For the text-containing cell, return its midpoint in (X, Y) coordinate format. 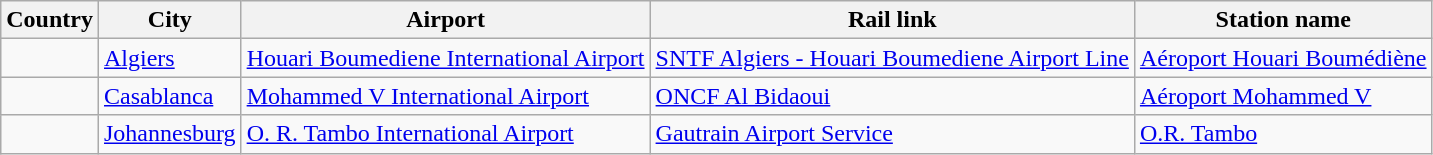
Algiers (170, 58)
City (170, 20)
Houari Boumediene International Airport (446, 58)
Mohammed V International Airport (446, 96)
Country (50, 20)
Aéroport Houari Boumédiène (1283, 58)
O. R. Tambo International Airport (446, 134)
Airport (446, 20)
O.R. Tambo (1283, 134)
Aéroport Mohammed V (1283, 96)
SNTF Algiers - Houari Boumediene Airport Line (892, 58)
ONCF Al Bidaoui (892, 96)
Station name (1283, 20)
Rail link (892, 20)
Johannesburg (170, 134)
Gautrain Airport Service (892, 134)
Casablanca (170, 96)
